Detect which cell encompasses the target text, then output its (X, Y) center coordinate. 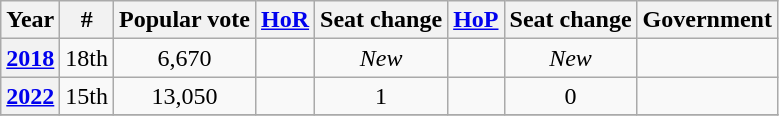
HoR (286, 20)
Popular vote (185, 20)
0 (570, 96)
15th (87, 96)
1 (382, 96)
13,050 (185, 96)
# (87, 20)
18th (87, 58)
Government (707, 20)
2022 (30, 96)
2018 (30, 58)
HoP (476, 20)
Year (30, 20)
6,670 (185, 58)
